Identify which cell holds the provided text, then report its [X, Y] central coordinate. 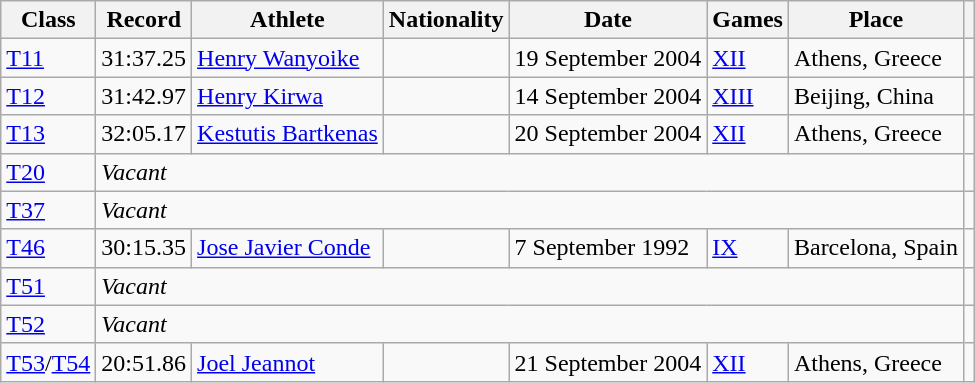
Beijing, China [876, 96]
Joel Jeannot [288, 362]
30:15.35 [144, 248]
Athlete [288, 20]
Class [48, 20]
Henry Kirwa [288, 96]
XIII [748, 96]
T12 [48, 96]
Jose Javier Conde [288, 248]
19 September 2004 [608, 58]
Date [608, 20]
T51 [48, 286]
Barcelona, Spain [876, 248]
31:42.97 [144, 96]
32:05.17 [144, 134]
T37 [48, 210]
T52 [48, 324]
T20 [48, 172]
Place [876, 20]
31:37.25 [144, 58]
20:51.86 [144, 362]
21 September 2004 [608, 362]
T13 [48, 134]
Kestutis Bartkenas [288, 134]
T11 [48, 58]
Record [144, 20]
T53/T54 [48, 362]
T46 [48, 248]
IX [748, 248]
20 September 2004 [608, 134]
Henry Wanyoike [288, 58]
Nationality [446, 20]
14 September 2004 [608, 96]
Games [748, 20]
7 September 1992 [608, 248]
